Locate the cell with the specified text and output its (X, Y) center coordinate. 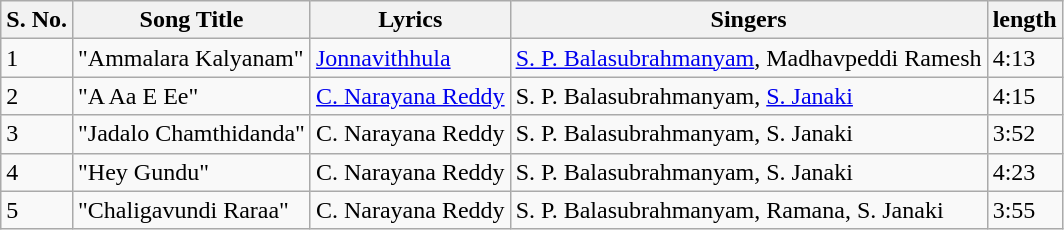
4:23 (1024, 172)
4:15 (1024, 96)
"A Aa E Ee" (191, 96)
3:55 (1024, 210)
S. No. (37, 20)
5 (37, 210)
3:52 (1024, 134)
1 (37, 58)
"Ammalara Kalyanam" (191, 58)
Lyrics (410, 20)
"Hey Gundu" (191, 172)
4 (37, 172)
4:13 (1024, 58)
length (1024, 20)
S. P. Balasubrahmanyam, Madhavpeddi Ramesh (748, 58)
"Chaligavundi Raraa" (191, 210)
2 (37, 96)
Song Title (191, 20)
Singers (748, 20)
Jonnavithhula (410, 58)
3 (37, 134)
"Jadalo Chamthidanda" (191, 134)
S. P. Balasubrahmanyam, Ramana, S. Janaki (748, 210)
